Return the [X, Y] coordinate for the center point of the cell that contains the specified text.  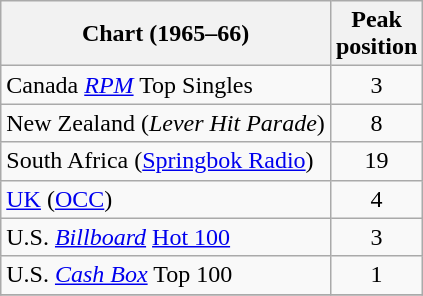
19 [376, 161]
Chart (1965–66) [166, 34]
U.S. Cash Box Top 100 [166, 275]
4 [376, 199]
U.S. Billboard Hot 100 [166, 237]
Peakposition [376, 34]
1 [376, 275]
Canada RPM Top Singles [166, 85]
South Africa (Springbok Radio) [166, 161]
New Zealand (Lever Hit Parade) [166, 123]
UK (OCC) [166, 199]
8 [376, 123]
